For the text-containing cell, return its midpoint in (x, y) coordinate format. 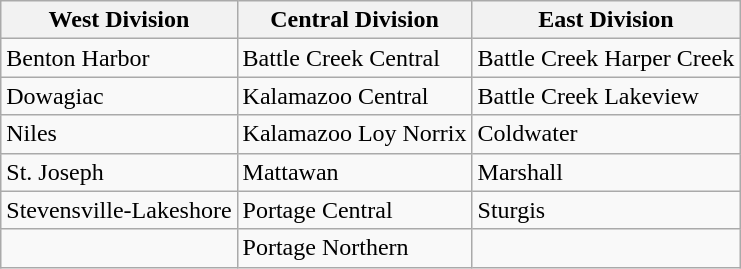
West Division (119, 20)
Dowagiac (119, 96)
Battle Creek Harper Creek (606, 58)
Portage Northern (354, 248)
Niles (119, 134)
Battle Creek Lakeview (606, 96)
Marshall (606, 172)
Stevensville-Lakeshore (119, 210)
Portage Central (354, 210)
Kalamazoo Loy Norrix (354, 134)
Kalamazoo Central (354, 96)
Mattawan (354, 172)
St. Joseph (119, 172)
Sturgis (606, 210)
Benton Harbor (119, 58)
East Division (606, 20)
Battle Creek Central (354, 58)
Central Division (354, 20)
Coldwater (606, 134)
